Locate the cell with the specified text and output its (X, Y) center coordinate. 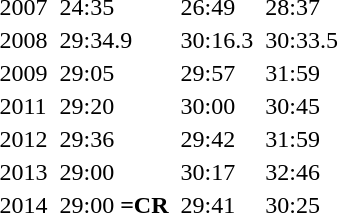
29:34.9 (114, 40)
29:42 (217, 139)
29:36 (114, 139)
30:16.3 (217, 40)
29:00 (114, 172)
29:05 (114, 73)
30:00 (217, 106)
29:20 (114, 106)
29:57 (217, 73)
30:17 (217, 172)
